Scan for the cell matching the given text and deliver its [X, Y] coordinate at center. 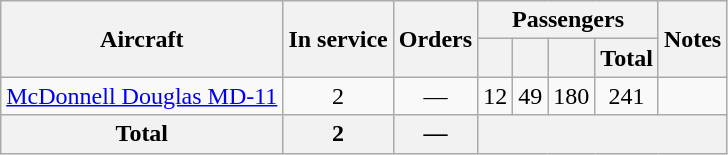
180 [572, 96]
49 [530, 96]
12 [496, 96]
241 [627, 96]
In service [338, 39]
Notes [692, 39]
Passengers [568, 20]
McDonnell Douglas MD-11 [142, 96]
Orders [435, 39]
Aircraft [142, 39]
